Pinpoint the cell where the given text exists, returning its [X, Y] midpoint coordinate. 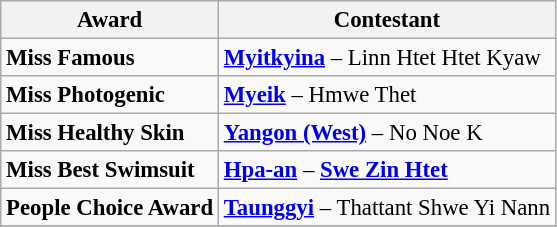
Yangon (West) – No Noe K [386, 133]
Myitkyina – Linn Htet Htet Kyaw [386, 58]
Award [110, 20]
Miss Famous [110, 58]
Miss Best Swimsuit [110, 170]
Miss Healthy Skin [110, 133]
People Choice Award [110, 208]
Miss Photogenic [110, 95]
Contestant [386, 20]
Myeik – Hmwe Thet [386, 95]
Taunggyi – Thattant Shwe Yi Nann [386, 208]
Hpa-an – Swe Zin Htet [386, 170]
